Find where the given text appears and provide that cell's center as (X, Y) coordinate. 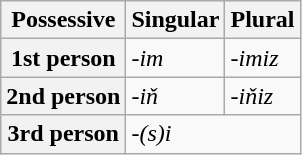
2nd person (64, 96)
-iň (176, 96)
Plural (262, 20)
Possessive (64, 20)
-(s)i (213, 134)
3rd person (64, 134)
-imiz (262, 58)
1st person (64, 58)
-im (176, 58)
Singular (176, 20)
-iňiz (262, 96)
